Determine the (X, Y) coordinate at the center of the cell enclosing the given text.  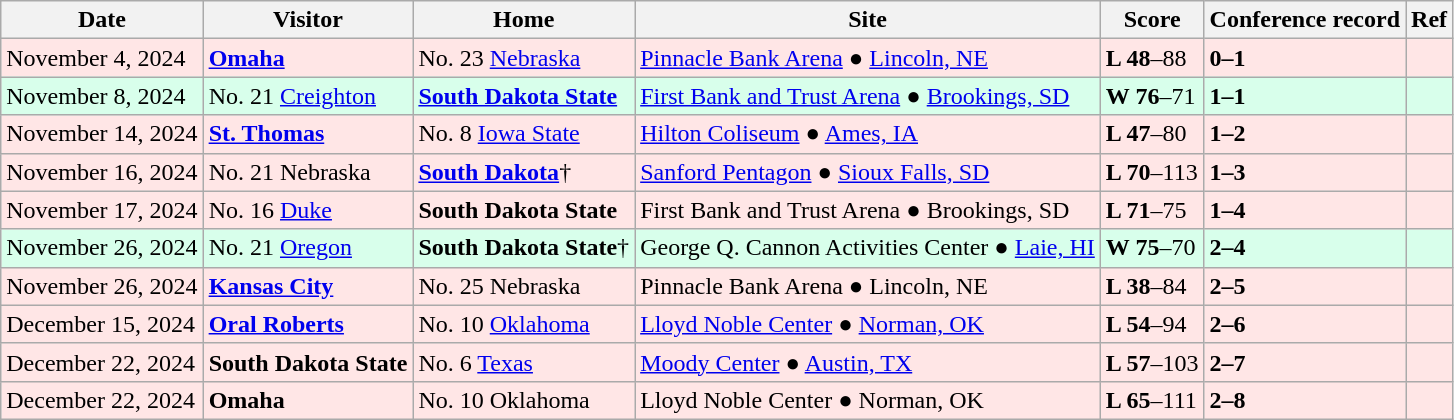
George Q. Cannon Activities Center ● Laie, HI (868, 248)
No. 21 Creighton (308, 96)
W 75–70 (1152, 248)
Home (524, 20)
November 4, 2024 (102, 58)
Kansas City (308, 286)
November 17, 2024 (102, 210)
L 70–113 (1152, 172)
1–3 (1304, 172)
December 15, 2024 (102, 324)
Oral Roberts (308, 324)
No. 21 Oregon (308, 248)
2–5 (1304, 286)
Score (1152, 20)
L 48–88 (1152, 58)
South Dakota† (524, 172)
November 14, 2024 (102, 134)
Moody Center ● Austin, TX (868, 362)
No. 21 Nebraska (308, 172)
November 16, 2024 (102, 172)
2–7 (1304, 362)
No. 23 Nebraska (524, 58)
L 65–111 (1152, 400)
L 71–75 (1152, 210)
Hilton Coliseum ● Ames, IA (868, 134)
1–1 (1304, 96)
1–4 (1304, 210)
2–8 (1304, 400)
L 47–80 (1152, 134)
Date (102, 20)
W 76–71 (1152, 96)
Sanford Pentagon ● Sioux Falls, SD (868, 172)
L 57–103 (1152, 362)
Ref (1430, 20)
No. 8 Iowa State (524, 134)
2–6 (1304, 324)
No. 25 Nebraska (524, 286)
2–4 (1304, 248)
0–1 (1304, 58)
Site (868, 20)
Visitor (308, 20)
November 8, 2024 (102, 96)
L 38–84 (1152, 286)
St. Thomas (308, 134)
L 54–94 (1152, 324)
1–2 (1304, 134)
South Dakota State† (524, 248)
Conference record (1304, 20)
No. 6 Texas (524, 362)
No. 16 Duke (308, 210)
